Find where the given text appears and provide that cell's center as (x, y) coordinate. 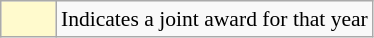
Indicates a joint award for that year (214, 19)
